Determine the [x, y] coordinate at the center of the cell enclosing the given text.  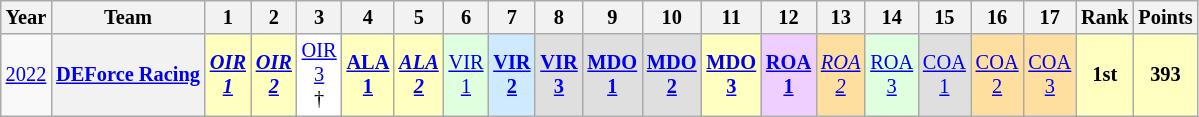
5 [418, 17]
11 [732, 17]
14 [892, 17]
2 [274, 17]
OIR3† [320, 75]
ROA2 [840, 75]
6 [466, 17]
7 [512, 17]
3 [320, 17]
Points [1165, 17]
4 [368, 17]
9 [612, 17]
COA1 [944, 75]
MDO3 [732, 75]
DEForce Racing [128, 75]
COA2 [998, 75]
ROA3 [892, 75]
13 [840, 17]
Year [26, 17]
ALA1 [368, 75]
1 [228, 17]
ALA2 [418, 75]
OIR2 [274, 75]
COA3 [1050, 75]
VIR3 [558, 75]
Team [128, 17]
16 [998, 17]
10 [672, 17]
17 [1050, 17]
Rank [1104, 17]
2022 [26, 75]
VIR1 [466, 75]
ROA1 [788, 75]
8 [558, 17]
OIR1 [228, 75]
15 [944, 17]
1st [1104, 75]
MDO1 [612, 75]
393 [1165, 75]
12 [788, 17]
VIR2 [512, 75]
MDO2 [672, 75]
